Extract the (X, Y) coordinate from the center of the cell holding the provided text.  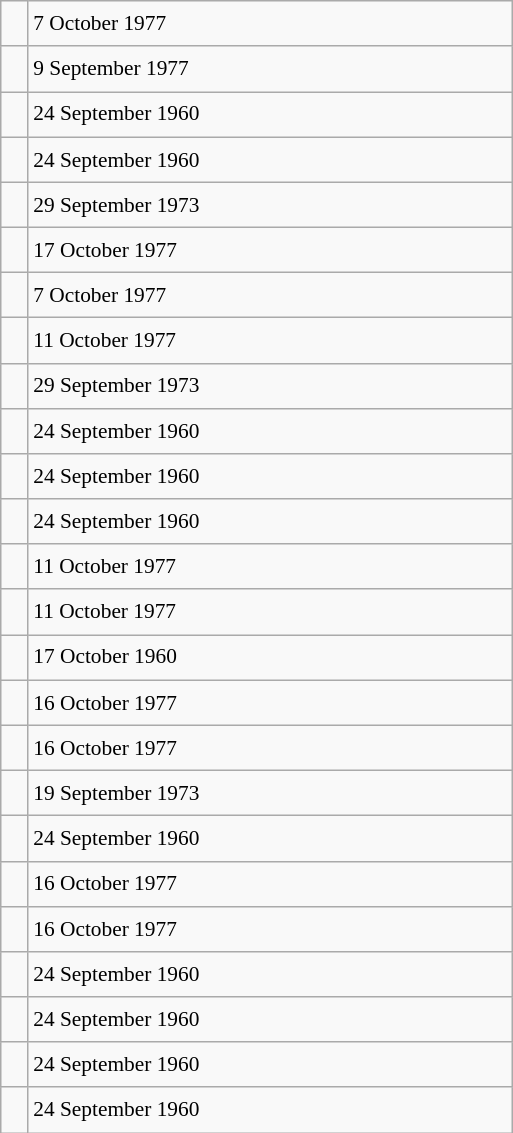
17 October 1960 (270, 658)
17 October 1977 (270, 250)
9 September 1977 (270, 68)
19 September 1973 (270, 792)
